Search for the cell housing the specified text and yield its (x, y) center coordinate. 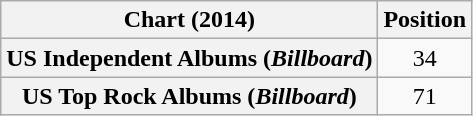
Position (425, 20)
US Independent Albums (Billboard) (190, 58)
Chart (2014) (190, 20)
US Top Rock Albums (Billboard) (190, 96)
34 (425, 58)
71 (425, 96)
